Return (X, Y) of the center of cell containing provided text 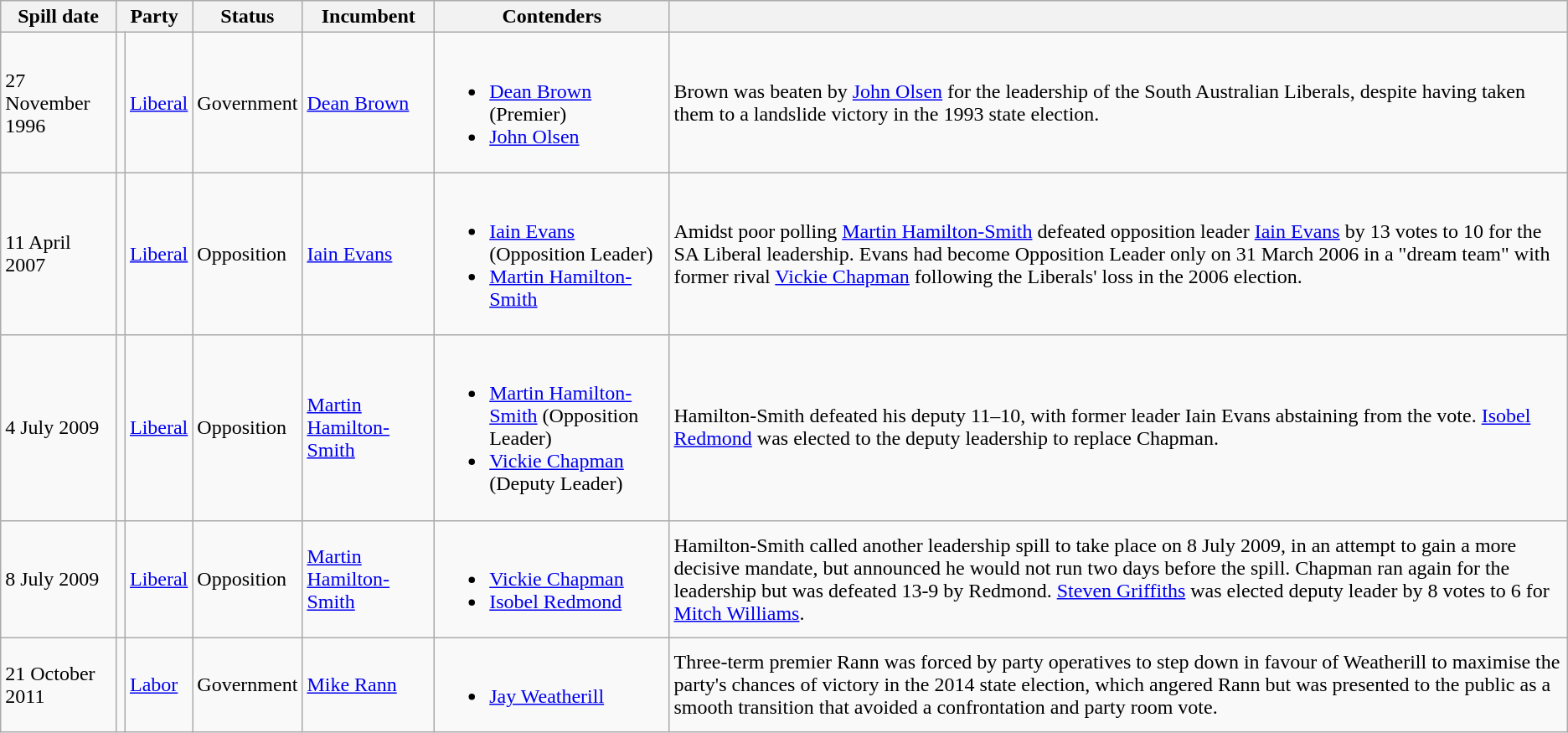
Status (248, 17)
8 July 2009 (59, 579)
Iain Evans (Opposition Leader)Martin Hamilton-Smith (552, 254)
Contenders (552, 17)
Party (154, 17)
Jay Weatherill (552, 685)
4 July 2009 (59, 427)
21 October 2011 (59, 685)
Incumbent (369, 17)
27 November 1996 (59, 102)
Vickie ChapmanIsobel Redmond (552, 579)
Dean Brown (Premier)John Olsen (552, 102)
Iain Evans (369, 254)
Spill date (59, 17)
Martin Hamilton-Smith (Opposition Leader)Vickie Chapman (Deputy Leader) (552, 427)
Labor (158, 685)
11 April 2007 (59, 254)
Mike Rann (369, 685)
Dean Brown (369, 102)
